Scan for the cell matching the given text and deliver its [x, y] coordinate at center. 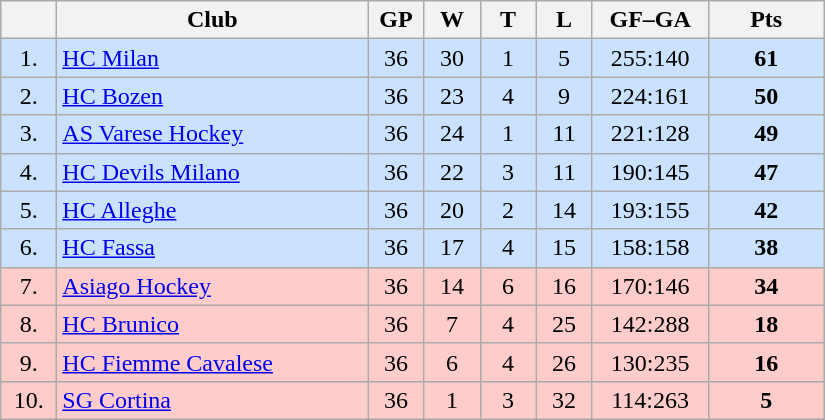
23 [452, 96]
5. [29, 210]
142:288 [650, 324]
HC Fiemme Cavalese [212, 362]
47 [766, 172]
HC Brunico [212, 324]
30 [452, 58]
HC Fassa [212, 248]
10. [29, 400]
24 [452, 134]
17 [452, 248]
GF–GA [650, 20]
GP [396, 20]
190:145 [650, 172]
34 [766, 286]
15 [564, 248]
Asiago Hockey [212, 286]
T [508, 20]
193:155 [650, 210]
7 [452, 324]
HC Bozen [212, 96]
50 [766, 96]
2 [508, 210]
22 [452, 172]
1. [29, 58]
25 [564, 324]
130:235 [650, 362]
7. [29, 286]
42 [766, 210]
Pts [766, 20]
SG Cortina [212, 400]
8. [29, 324]
18 [766, 324]
Club [212, 20]
20 [452, 210]
HC Devils Milano [212, 172]
W [452, 20]
HC Alleghe [212, 210]
6. [29, 248]
4. [29, 172]
221:128 [650, 134]
9 [564, 96]
32 [564, 400]
L [564, 20]
49 [766, 134]
9. [29, 362]
AS Varese Hockey [212, 134]
170:146 [650, 286]
HC Milan [212, 58]
61 [766, 58]
158:158 [650, 248]
255:140 [650, 58]
2. [29, 96]
114:263 [650, 400]
224:161 [650, 96]
3. [29, 134]
26 [564, 362]
38 [766, 248]
